Search for the cell housing the specified text and yield its (x, y) center coordinate. 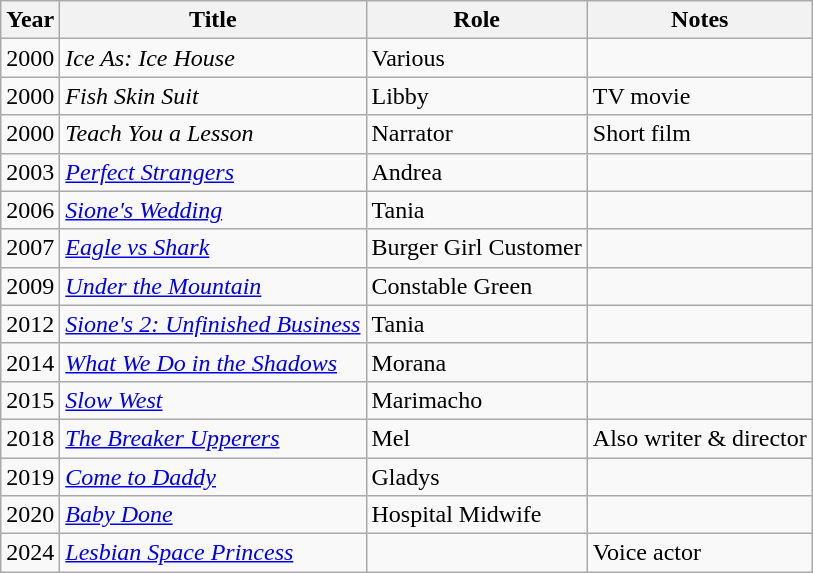
Various (476, 58)
2006 (30, 210)
Slow West (213, 400)
2020 (30, 515)
Perfect Strangers (213, 172)
Andrea (476, 172)
2024 (30, 553)
Fish Skin Suit (213, 96)
2018 (30, 438)
Gladys (476, 477)
2003 (30, 172)
2012 (30, 324)
Sione's 2: Unfinished Business (213, 324)
2007 (30, 248)
Hospital Midwife (476, 515)
Mel (476, 438)
Under the Mountain (213, 286)
Libby (476, 96)
Notes (700, 20)
Voice actor (700, 553)
Role (476, 20)
Burger Girl Customer (476, 248)
2019 (30, 477)
Short film (700, 134)
2009 (30, 286)
2015 (30, 400)
Come to Daddy (213, 477)
Marimacho (476, 400)
Eagle vs Shark (213, 248)
What We Do in the Shadows (213, 362)
Sione's Wedding (213, 210)
TV movie (700, 96)
The Breaker Upperers (213, 438)
Also writer & director (700, 438)
Morana (476, 362)
2014 (30, 362)
Title (213, 20)
Narrator (476, 134)
Lesbian Space Princess (213, 553)
Constable Green (476, 286)
Teach You a Lesson (213, 134)
Year (30, 20)
Ice As: Ice House (213, 58)
Baby Done (213, 515)
